Output the (x, y) coordinate of the center of the cell containing the given text.  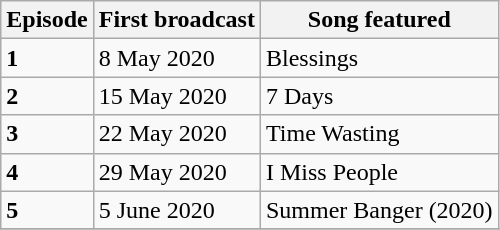
5 (47, 210)
I Miss People (379, 172)
Blessings (379, 58)
Summer Banger (2020) (379, 210)
7 Days (379, 96)
29 May 2020 (176, 172)
22 May 2020 (176, 134)
Song featured (379, 20)
Time Wasting (379, 134)
4 (47, 172)
8 May 2020 (176, 58)
1 (47, 58)
5 June 2020 (176, 210)
3 (47, 134)
15 May 2020 (176, 96)
2 (47, 96)
First broadcast (176, 20)
Episode (47, 20)
